Pinpoint the cell where the given text exists, returning its [x, y] midpoint coordinate. 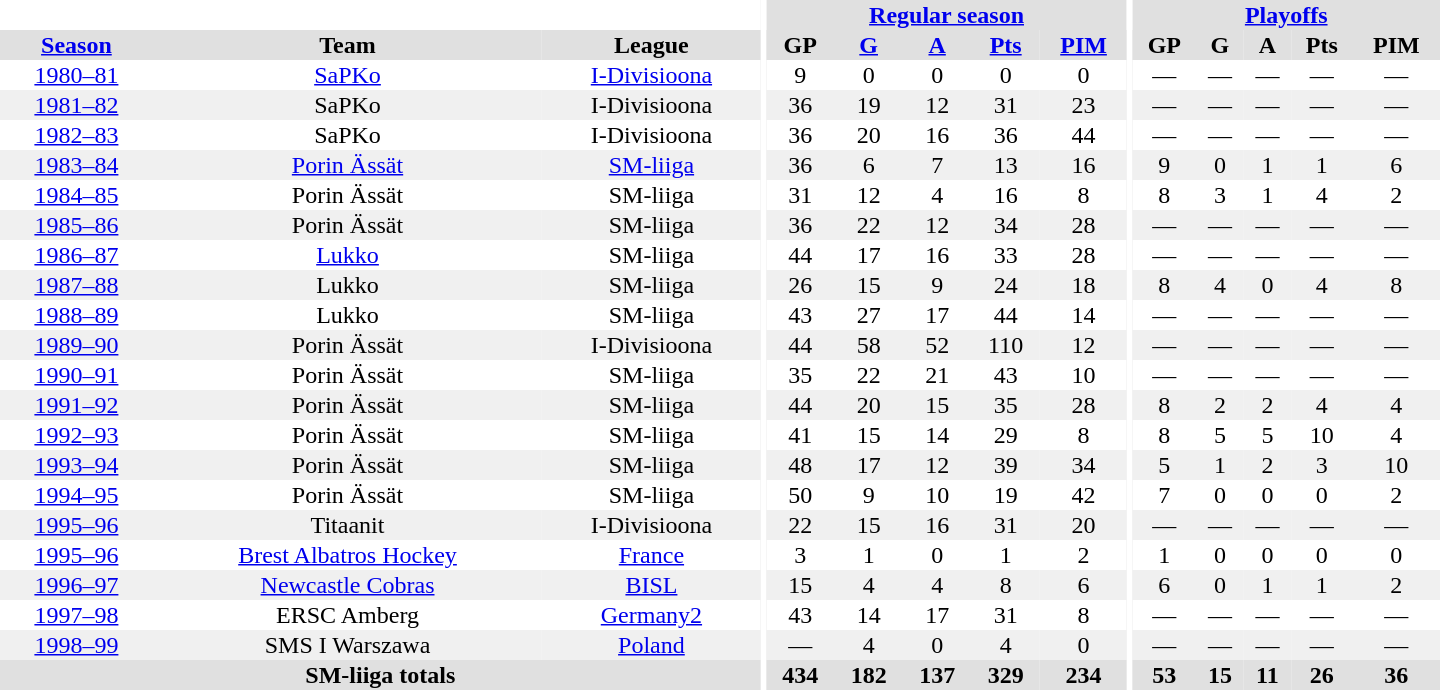
110 [1006, 345]
23 [1084, 105]
21 [938, 375]
1981–82 [76, 105]
Newcastle Cobras [348, 585]
1980–81 [76, 75]
1983–84 [76, 165]
League [651, 45]
Regular season [946, 15]
1993–94 [76, 465]
42 [1084, 495]
ERSC Amberg [348, 615]
27 [868, 315]
1982–83 [76, 135]
1997–98 [76, 615]
434 [800, 675]
18 [1084, 285]
1994–95 [76, 495]
39 [1006, 465]
1987–88 [76, 285]
BISL [651, 585]
SM-liiga totals [380, 675]
48 [800, 465]
Poland [651, 645]
137 [938, 675]
182 [868, 675]
41 [800, 435]
234 [1084, 675]
France [651, 555]
Brest Albatros Hockey [348, 555]
1992–93 [76, 435]
1985–86 [76, 225]
Team [348, 45]
24 [1006, 285]
1990–91 [76, 375]
Germany2 [651, 615]
13 [1006, 165]
Titaanit [348, 525]
SMS I Warszawa [348, 645]
1998–99 [76, 645]
11 [1268, 675]
50 [800, 495]
1989–90 [76, 345]
329 [1006, 675]
1996–97 [76, 585]
Season [76, 45]
Playoffs [1286, 15]
53 [1164, 675]
29 [1006, 435]
1991–92 [76, 405]
1984–85 [76, 195]
33 [1006, 255]
1986–87 [76, 255]
58 [868, 345]
52 [938, 345]
1988–89 [76, 315]
